Output the [x, y] coordinate of the center of the cell containing the given text.  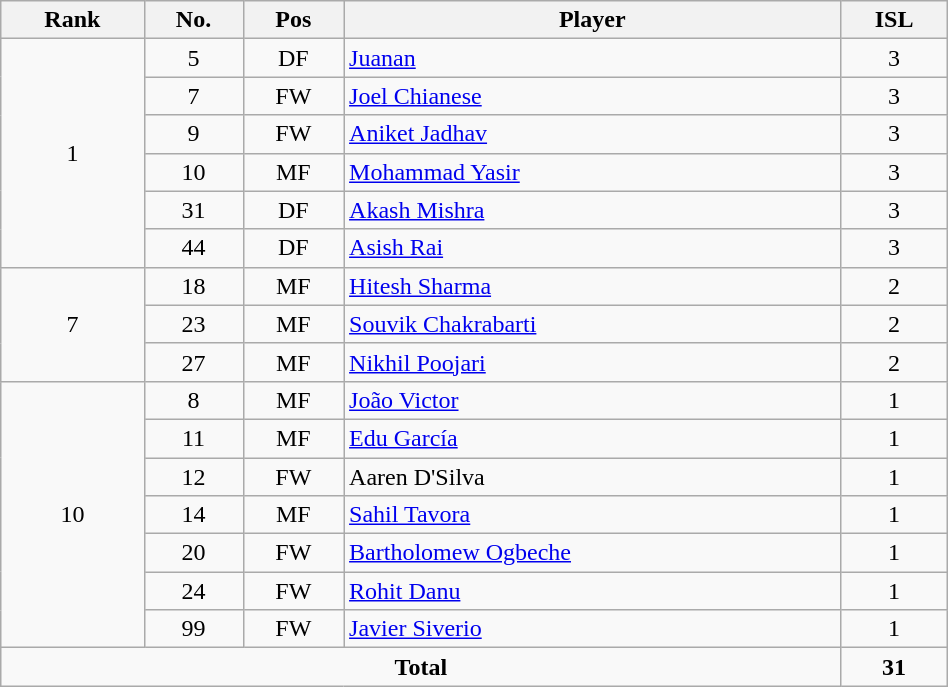
Aaren D'Silva [592, 477]
Bartholomew Ogbeche [592, 553]
João Victor [592, 400]
Sahil Tavora [592, 515]
Pos [293, 20]
Player [592, 20]
ISL [894, 20]
14 [194, 515]
Juanan [592, 58]
Asish Rai [592, 248]
Mohammad Yasir [592, 172]
12 [194, 477]
27 [194, 362]
Total [421, 667]
44 [194, 248]
20 [194, 553]
8 [194, 400]
Aniket Jadhav [592, 134]
11 [194, 438]
Rohit Danu [592, 591]
Nikhil Poojari [592, 362]
18 [194, 286]
5 [194, 58]
23 [194, 324]
99 [194, 629]
Javier Siverio [592, 629]
No. [194, 20]
Rank [72, 20]
Souvik Chakrabarti [592, 324]
9 [194, 134]
24 [194, 591]
Edu García [592, 438]
Joel Chianese [592, 96]
Hitesh Sharma [592, 286]
Akash Mishra [592, 210]
